Determine the [X, Y] coordinate at the center of the cell enclosing the given text.  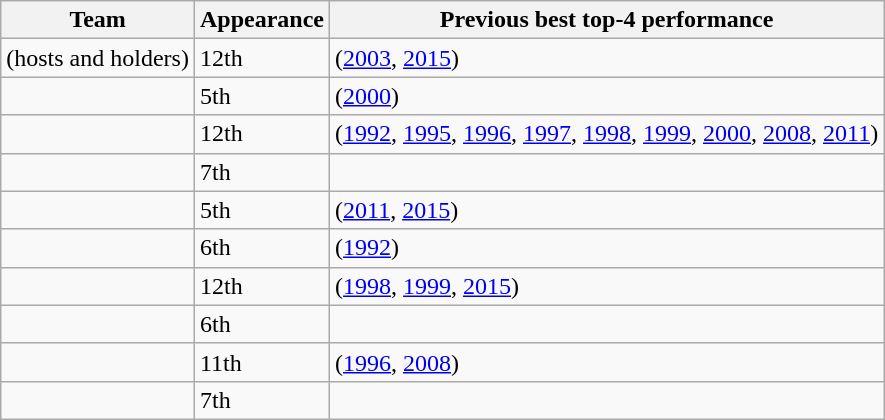
(2000) [607, 96]
(1996, 2008) [607, 362]
Previous best top-4 performance [607, 20]
(hosts and holders) [98, 58]
(2011, 2015) [607, 210]
(1992, 1995, 1996, 1997, 1998, 1999, 2000, 2008, 2011) [607, 134]
Appearance [262, 20]
11th [262, 362]
(1998, 1999, 2015) [607, 286]
(2003, 2015) [607, 58]
Team [98, 20]
(1992) [607, 248]
